Find where the given text appears and provide that cell's center as (X, Y) coordinate. 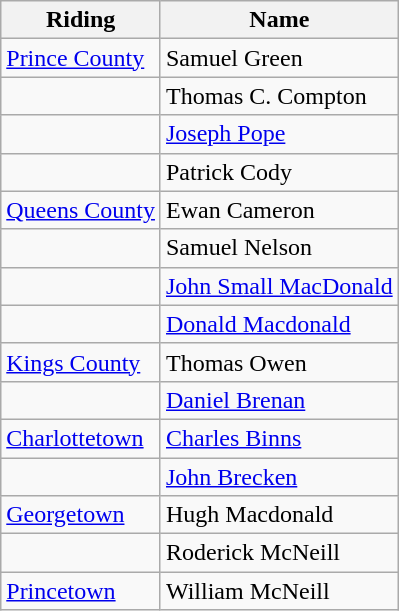
Samuel Green (279, 58)
Hugh Macdonald (279, 515)
William McNeill (279, 591)
Thomas C. Compton (279, 96)
John Brecken (279, 477)
John Small MacDonald (279, 286)
Georgetown (81, 515)
Charles Binns (279, 438)
Princetown (81, 591)
Samuel Nelson (279, 248)
Patrick Cody (279, 172)
Joseph Pope (279, 134)
Kings County (81, 362)
Ewan Cameron (279, 210)
Queens County (81, 210)
Thomas Owen (279, 362)
Charlottetown (81, 438)
Roderick McNeill (279, 553)
Prince County (81, 58)
Name (279, 20)
Donald Macdonald (279, 324)
Daniel Brenan (279, 400)
Riding (81, 20)
